Output the (x, y) coordinate of the center of the cell containing the given text.  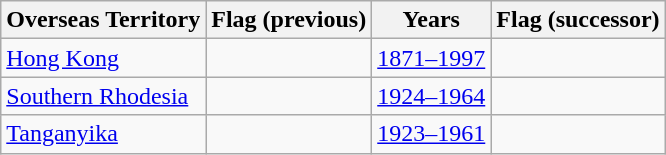
1923–1961 (432, 134)
Southern Rhodesia (104, 96)
1924–1964 (432, 96)
Flag (previous) (289, 20)
Flag (successor) (578, 20)
Overseas Territory (104, 20)
Hong Kong (104, 58)
Tanganyika (104, 134)
1871–1997 (432, 58)
Years (432, 20)
